Identify which cell holds the provided text, then report its [x, y] central coordinate. 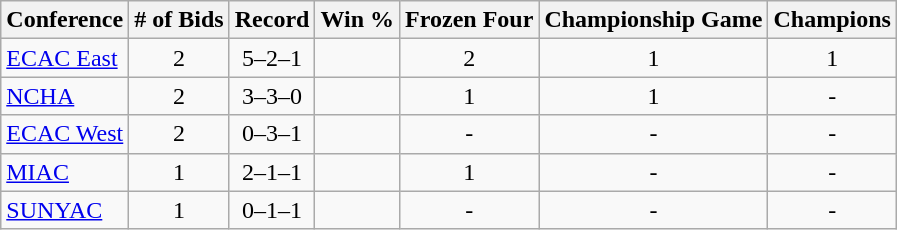
MIAC [65, 172]
Conference [65, 20]
5–2–1 [272, 58]
0–3–1 [272, 134]
NCHA [65, 96]
0–1–1 [272, 210]
Champions [832, 20]
Win % [358, 20]
Championship Game [654, 20]
Frozen Four [470, 20]
ECAC East [65, 58]
SUNYAC [65, 210]
Record [272, 20]
# of Bids [179, 20]
3–3–0 [272, 96]
ECAC West [65, 134]
2–1–1 [272, 172]
